Determine the (x, y) coordinate at the center of the cell enclosing the given text.  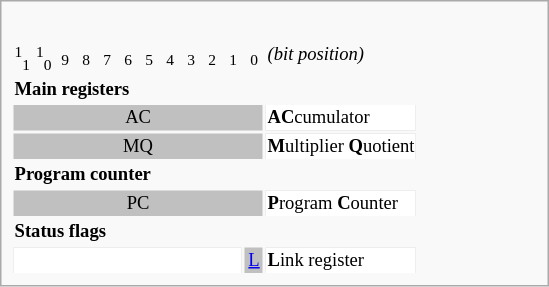
Link register (341, 261)
4 (170, 58)
Program Counter (341, 204)
AC (138, 119)
Status flags (214, 233)
2 (212, 58)
(bit position) (341, 58)
9 (65, 58)
6 (128, 58)
MQ (138, 147)
ACcumulator (341, 119)
0 (254, 58)
L (254, 261)
10 (44, 58)
11 (22, 58)
Main registers (214, 90)
5 (149, 58)
Program counter (214, 176)
3 (191, 58)
PC (138, 204)
Multiplier Quotient (341, 147)
8 (86, 58)
7 (107, 58)
1 (233, 58)
